Capture the cell that displays the provided text and extract its (x, y) central coordinate. 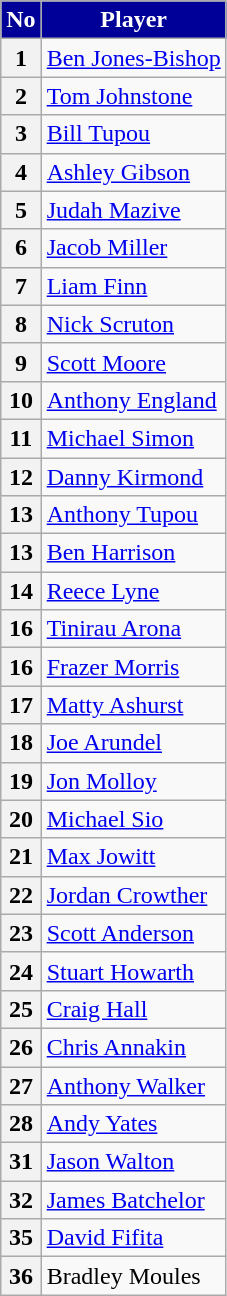
Jordan Crowther (134, 895)
31 (21, 1162)
14 (21, 591)
Andy Yates (134, 1124)
Jason Walton (134, 1162)
James Batchelor (134, 1200)
Craig Hall (134, 1009)
6 (21, 248)
Anthony Walker (134, 1085)
Anthony England (134, 400)
2 (21, 96)
18 (21, 743)
Bill Tupou (134, 134)
Tom Johnstone (134, 96)
20 (21, 819)
22 (21, 895)
Joe Arundel (134, 743)
11 (21, 438)
Michael Simon (134, 438)
Michael Sio (134, 819)
David Fifita (134, 1238)
10 (21, 400)
Chris Annakin (134, 1047)
12 (21, 477)
21 (21, 857)
Tinirau Arona (134, 629)
Anthony Tupou (134, 515)
35 (21, 1238)
Ben Jones-Bishop (134, 58)
Jon Molloy (134, 781)
1 (21, 58)
8 (21, 324)
Player (134, 20)
Danny Kirmond (134, 477)
Judah Mazive (134, 210)
27 (21, 1085)
23 (21, 933)
Ben Harrison (134, 553)
19 (21, 781)
5 (21, 210)
Reece Lyne (134, 591)
32 (21, 1200)
Scott Moore (134, 362)
Nick Scruton (134, 324)
Max Jowitt (134, 857)
24 (21, 971)
36 (21, 1276)
Stuart Howarth (134, 971)
17 (21, 705)
Bradley Moules (134, 1276)
28 (21, 1124)
4 (21, 172)
No (21, 20)
25 (21, 1009)
Liam Finn (134, 286)
3 (21, 134)
Ashley Gibson (134, 172)
Frazer Morris (134, 667)
Jacob Miller (134, 248)
7 (21, 286)
Scott Anderson (134, 933)
26 (21, 1047)
9 (21, 362)
Matty Ashurst (134, 705)
